Capture the cell that displays the provided text and extract its (x, y) central coordinate. 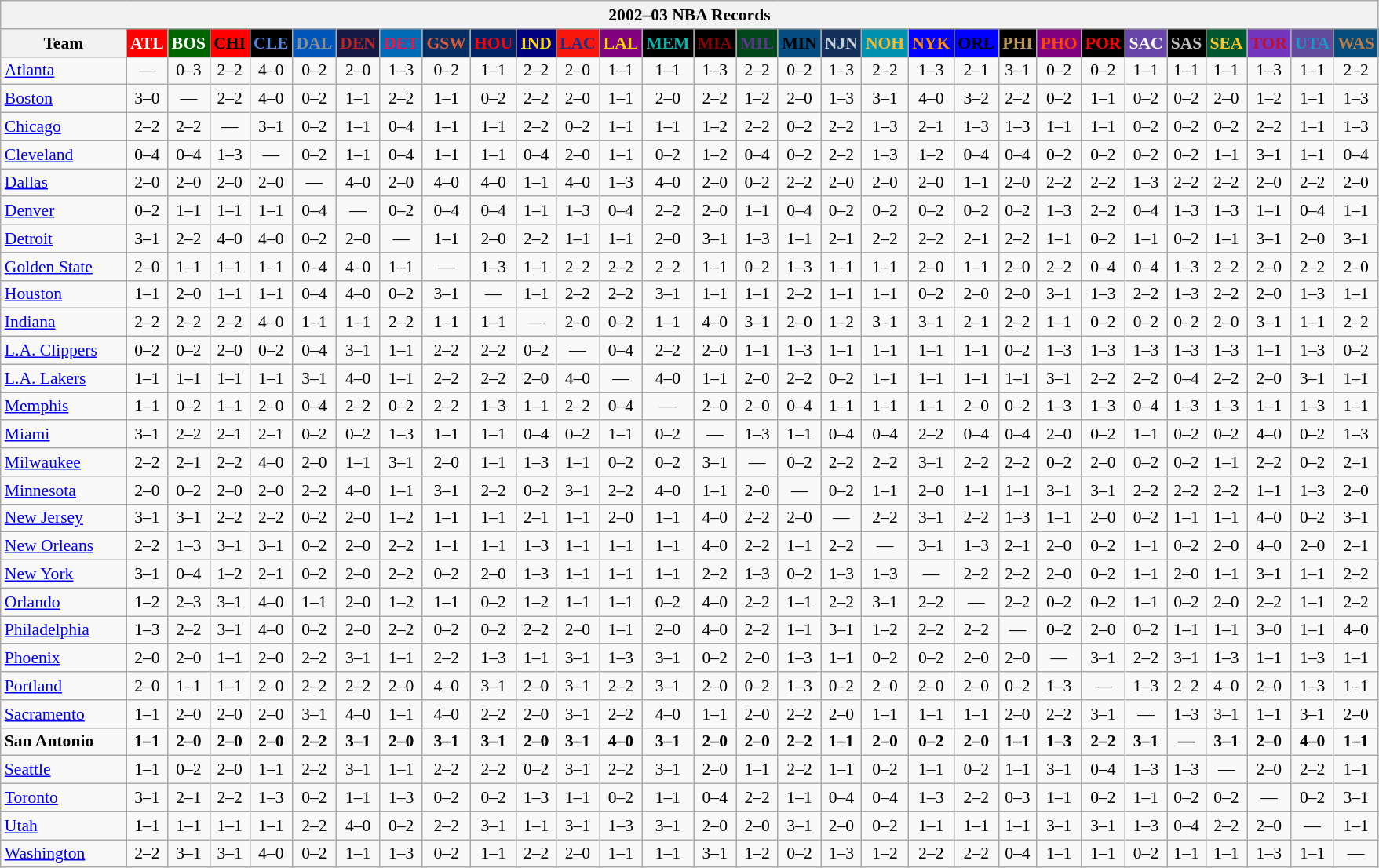
Detroit (64, 239)
POR (1104, 43)
ATL (148, 43)
NYK (931, 43)
MIN (799, 43)
Philadelphia (64, 630)
Boston (64, 99)
New Orleans (64, 546)
Sacramento (64, 714)
CLE (272, 43)
Miami (64, 435)
San Antonio (64, 742)
HOU (493, 43)
Portland (64, 686)
TOR (1270, 43)
Washington (64, 854)
Toronto (64, 798)
NJN (841, 43)
Memphis (64, 407)
New York (64, 574)
ORL (976, 43)
Minnesota (64, 491)
BOS (188, 43)
SAC (1146, 43)
2–3 (188, 602)
L.A. Lakers (64, 378)
MEM (667, 43)
Utah (64, 826)
New Jersey (64, 518)
MIL (757, 43)
2002–03 NBA Records (689, 15)
WAS (1356, 43)
Dallas (64, 183)
Golden State (64, 267)
Cleveland (64, 155)
Atlanta (64, 71)
LAL (622, 43)
Team (64, 43)
DET (402, 43)
DEN (358, 43)
Phoenix (64, 658)
PHO (1060, 43)
SEA (1226, 43)
Seattle (64, 770)
GSW (446, 43)
UTA (1312, 43)
Indiana (64, 323)
Denver (64, 211)
PHI (1017, 43)
IND (536, 43)
NOH (885, 43)
CHI (229, 43)
3–2 (976, 99)
DAL (315, 43)
Orlando (64, 602)
SAS (1187, 43)
L.A. Clippers (64, 351)
LAC (578, 43)
Milwaukee (64, 462)
Houston (64, 294)
Chicago (64, 127)
MIA (715, 43)
